Determine the (X, Y) coordinate at the center of the cell enclosing the given text.  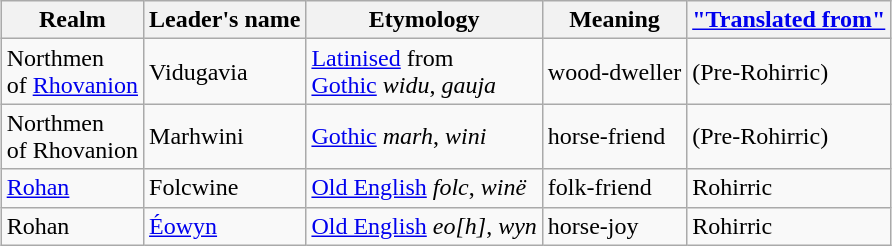
"Translated from" (789, 20)
Old English eo[h], wyn (424, 226)
Éowyn (225, 226)
horse-joy (614, 226)
Marhwini (225, 136)
Folcwine (225, 188)
Old English folc, winë (424, 188)
Etymology (424, 20)
Meaning (614, 20)
Latinised fromGothic widu, gauja (424, 72)
Vidugavia (225, 72)
Realm (72, 20)
wood-dweller (614, 72)
folk-friend (614, 188)
Leader's name (225, 20)
horse-friend (614, 136)
Gothic marh, wini (424, 136)
